Search for the cell housing the specified text and yield its [x, y] center coordinate. 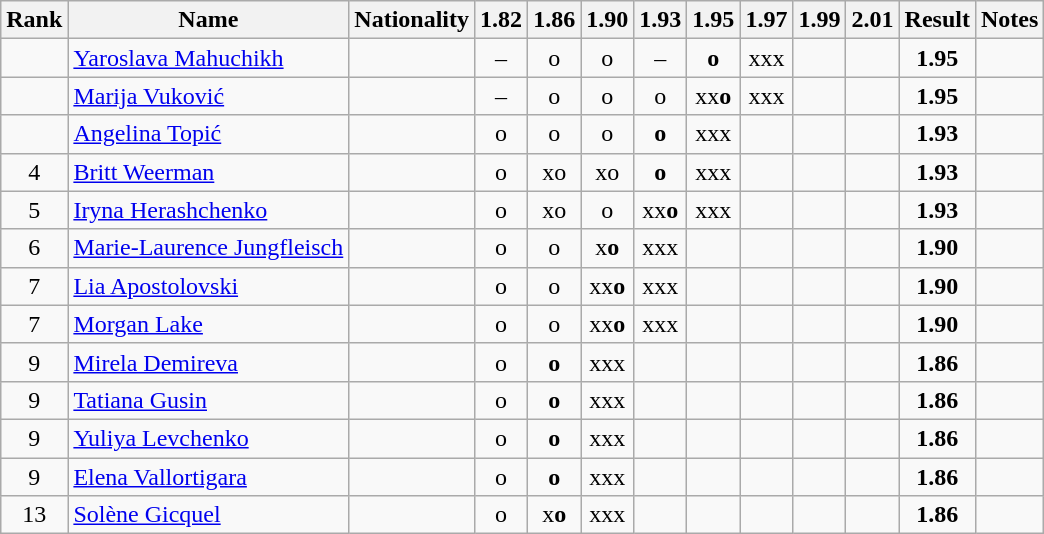
Morgan Lake [208, 324]
13 [34, 515]
Angelina Topić [208, 134]
2.01 [872, 20]
Elena Vallortigara [208, 477]
1.82 [502, 20]
Mirela Demireva [208, 362]
Marija Vuković [208, 96]
4 [34, 172]
Rank [34, 20]
Name [208, 20]
Iryna Herashchenko [208, 210]
Britt Weerman [208, 172]
1.99 [820, 20]
Marie-Laurence Jungfleisch [208, 248]
Nationality [412, 20]
1.97 [766, 20]
Yuliya Levchenko [208, 438]
Yaroslava Mahuchikh [208, 58]
Lia Apostolovski [208, 286]
6 [34, 248]
Result [937, 20]
Tatiana Gusin [208, 400]
Notes [1009, 20]
5 [34, 210]
Solène Gicquel [208, 515]
